Identify which cell holds the provided text, then report its [X, Y] central coordinate. 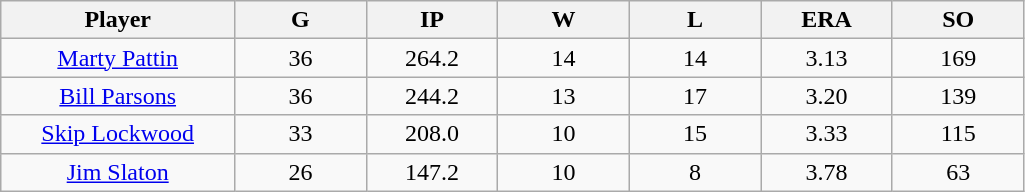
SO [958, 20]
Marty Pattin [118, 58]
208.0 [432, 134]
17 [695, 96]
8 [695, 172]
Player [118, 20]
W [564, 20]
33 [301, 134]
3.78 [827, 172]
264.2 [432, 58]
26 [301, 172]
IP [432, 20]
169 [958, 58]
3.13 [827, 58]
Jim Slaton [118, 172]
63 [958, 172]
147.2 [432, 172]
15 [695, 134]
Bill Parsons [118, 96]
Skip Lockwood [118, 134]
3.33 [827, 134]
244.2 [432, 96]
L [695, 20]
G [301, 20]
ERA [827, 20]
3.20 [827, 96]
139 [958, 96]
13 [564, 96]
115 [958, 134]
